Capture the cell that displays the provided text and extract its [X, Y] central coordinate. 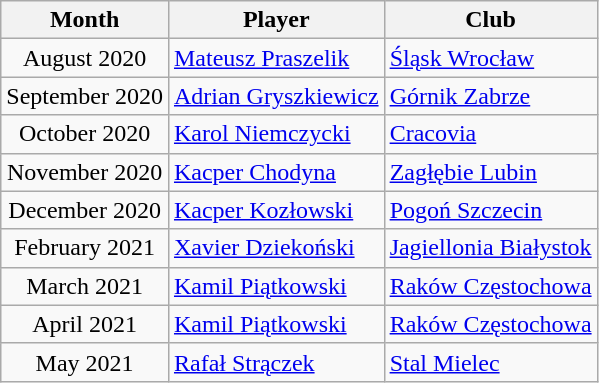
Zagłębie Lubin [490, 172]
August 2020 [85, 58]
May 2021 [85, 362]
Karol Niemczycki [276, 134]
Śląsk Wrocław [490, 58]
Rafał Strączek [276, 362]
Cracovia [490, 134]
Stal Mielec [490, 362]
Górnik Zabrze [490, 96]
February 2021 [85, 248]
December 2020 [85, 210]
Pogoń Szczecin [490, 210]
April 2021 [85, 324]
Month [85, 20]
Xavier Dziekoński [276, 248]
September 2020 [85, 96]
Player [276, 20]
Kacper Chodyna [276, 172]
Mateusz Praszelik [276, 58]
October 2020 [85, 134]
Club [490, 20]
November 2020 [85, 172]
Kacper Kozłowski [276, 210]
Jagiellonia Białystok [490, 248]
Adrian Gryszkiewicz [276, 96]
March 2021 [85, 286]
